For the text-containing cell, return its midpoint in [X, Y] coordinate format. 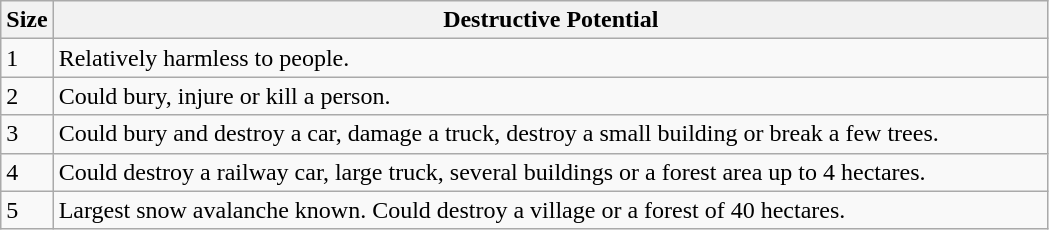
Largest snow avalanche known. Could destroy a village or a forest of 40 hectares. [550, 210]
Size [27, 20]
Could destroy a railway car, large truck, several buildings or a forest area up to 4 hectares. [550, 172]
1 [27, 58]
4 [27, 172]
Relatively harmless to people. [550, 58]
5 [27, 210]
Could bury and destroy a car, damage a truck, destroy a small building or break a few trees. [550, 134]
2 [27, 96]
3 [27, 134]
Destructive Potential [550, 20]
Could bury, injure or kill a person. [550, 96]
